Detect which cell encompasses the target text, then output its [X, Y] center coordinate. 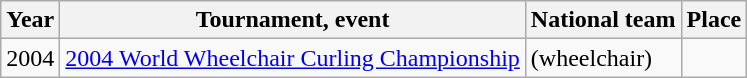
2004 World Wheelchair Curling Championship [293, 58]
2004 [30, 58]
Tournament, event [293, 20]
(wheelchair) [603, 58]
Place [714, 20]
National team [603, 20]
Year [30, 20]
